For the text-containing cell, return its midpoint in (X, Y) coordinate format. 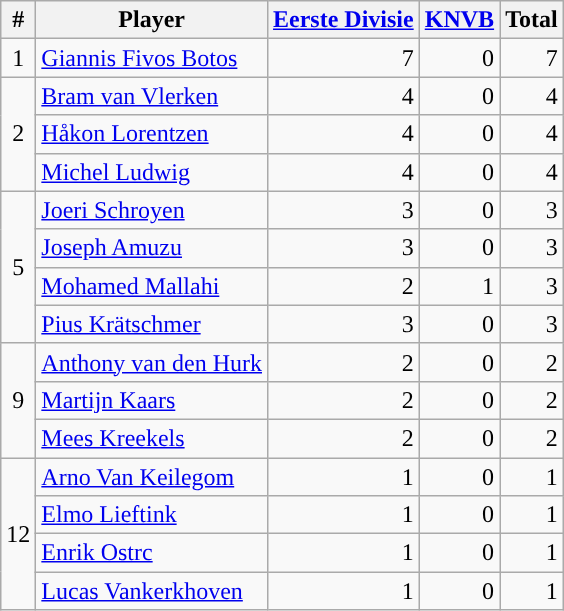
Pius Krätschmer (152, 324)
Bram van Vlerken (152, 96)
12 (18, 534)
Mees Kreekels (152, 438)
Håkon Lorentzen (152, 134)
Enrik Ostrc (152, 553)
Michel Ludwig (152, 172)
KNVB (459, 20)
Giannis Fivos Botos (152, 58)
9 (18, 400)
# (18, 20)
Lucas Vankerkhoven (152, 591)
Player (152, 20)
Arno Van Keilegom (152, 477)
Eerste Divisie (344, 20)
Anthony van den Hurk (152, 362)
5 (18, 267)
Martijn Kaars (152, 400)
Joeri Schroyen (152, 210)
Total (532, 20)
Mohamed Mallahi (152, 286)
Elmo Lieftink (152, 515)
Joseph Amuzu (152, 248)
